Determine the [x, y] coordinate at the center of the cell enclosing the given text.  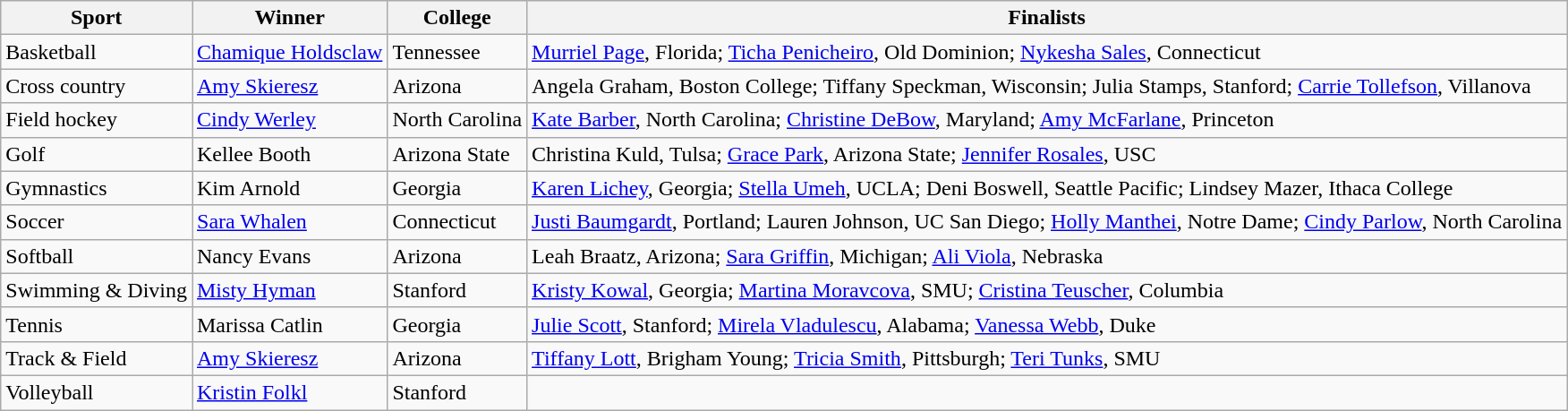
Winner [289, 18]
Kate Barber, North Carolina; Christine DeBow, Maryland; Amy McFarlane, Princeton [1047, 120]
Kellee Booth [289, 154]
Tiffany Lott, Brigham Young; Tricia Smith, Pittsburgh; Teri Tunks, SMU [1047, 358]
Basketball [97, 52]
Chamique Holdsclaw [289, 52]
Leah Braatz, Arizona; Sara Griffin, Michigan; Ali Viola, Nebraska [1047, 256]
Golf [97, 154]
North Carolina [457, 120]
Softball [97, 256]
Kristin Folkl [289, 392]
Nancy Evans [289, 256]
Julie Scott, Stanford; Mirela Vladulescu, Alabama; Vanessa Webb, Duke [1047, 324]
Christina Kuld, Tulsa; Grace Park, Arizona State; Jennifer Rosales, USC [1047, 154]
Kim Arnold [289, 188]
Track & Field [97, 358]
Karen Lichey, Georgia; Stella Umeh, UCLA; Deni Boswell, Seattle Pacific; Lindsey Mazer, Ithaca College [1047, 188]
Swimming & Diving [97, 290]
Sport [97, 18]
Justi Baumgardt, Portland; Lauren Johnson, UC San Diego; Holly Manthei, Notre Dame; Cindy Parlow, North Carolina [1047, 222]
Volleyball [97, 392]
Gymnastics [97, 188]
College [457, 18]
Tennis [97, 324]
Sara Whalen [289, 222]
Finalists [1047, 18]
Kristy Kowal, Georgia; Martina Moravcova, SMU; Cristina Teuscher, Columbia [1047, 290]
Angela Graham, Boston College; Tiffany Speckman, Wisconsin; Julia Stamps, Stanford; Carrie Tollefson, Villanova [1047, 86]
Tennessee [457, 52]
Connecticut [457, 222]
Misty Hyman [289, 290]
Cindy Werley [289, 120]
Murriel Page, Florida; Ticha Penicheiro, Old Dominion; Nykesha Sales, Connecticut [1047, 52]
Marissa Catlin [289, 324]
Cross country [97, 86]
Soccer [97, 222]
Field hockey [97, 120]
Arizona State [457, 154]
